Provide the [X, Y] coordinate of the cell's center where the given text is located.  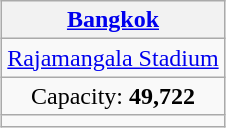
Bangkok [113, 20]
Capacity: 49,722 [113, 96]
Rajamangala Stadium [113, 58]
